Return [x, y] of the center of cell containing provided text 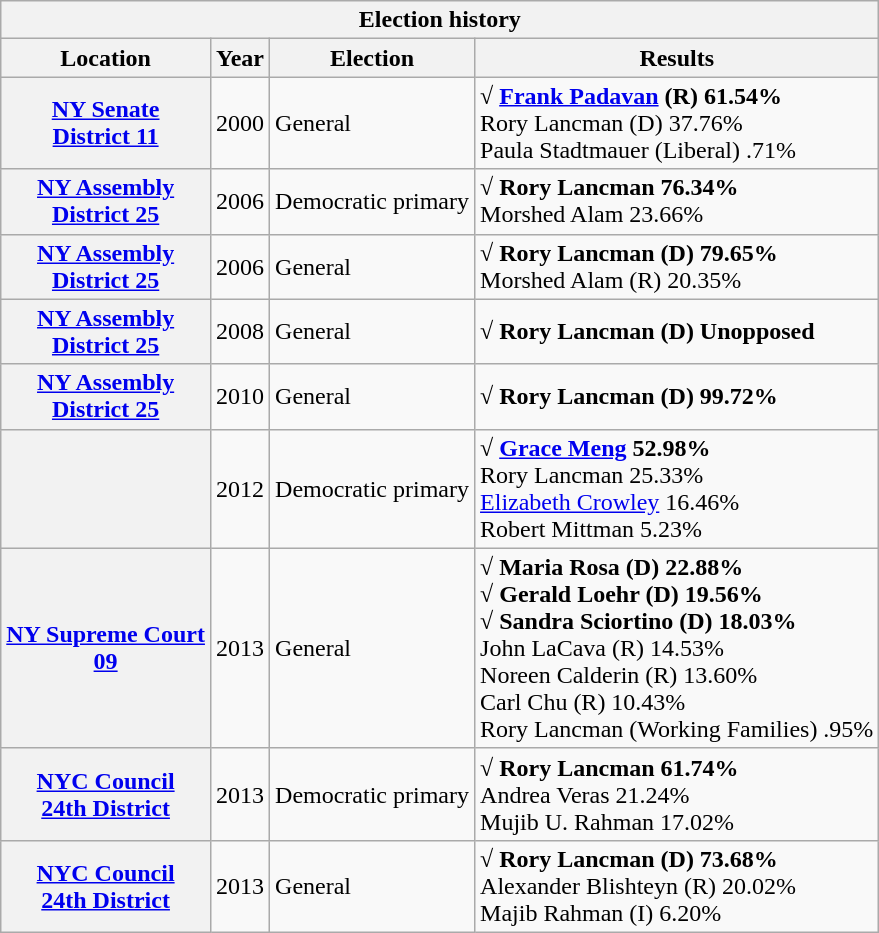
2012 [240, 488]
Location [106, 58]
√ Grace Meng 52.98%Rory Lancman 25.33%Elizabeth Crowley 16.46%Robert Mittman 5.23% [677, 488]
√ Rory Lancman (D) 73.68%Alexander Blishteyn (R) 20.02%Majib Rahman (I) 6.20% [677, 886]
Year [240, 58]
Results [677, 58]
NY Supreme Court09 [106, 648]
NY SenateDistrict 11 [106, 123]
2000 [240, 123]
√ Rory Lancman (D) Unopposed [677, 332]
√ Rory Lancman 61.74%Andrea Veras 21.24%Mujib U. Rahman 17.02% [677, 794]
2008 [240, 332]
√ Rory Lancman (D) 79.65%Morshed Alam (R) 20.35% [677, 266]
√ Frank Padavan (R) 61.54%Rory Lancman (D) 37.76%Paula Stadtmauer (Liberal) .71% [677, 123]
Election [372, 58]
√ Rory Lancman 76.34%Morshed Alam 23.66% [677, 202]
Election history [440, 20]
2010 [240, 396]
√ Rory Lancman (D) 99.72% [677, 396]
